Provide the [x, y] coordinate of the cell's center where the given text is located.  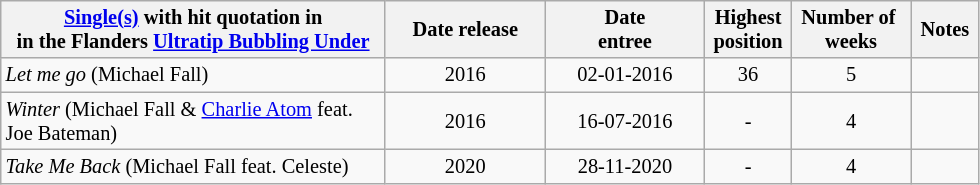
Notes [946, 30]
2020 [465, 167]
Date entree [625, 30]
Single(s) with hit quotation in in the Flanders Ultratip Bubbling Under [194, 30]
Take Me Back (Michael Fall feat. Celeste) [194, 167]
Number of weeks [850, 30]
Date release [465, 30]
28-11-2020 [625, 167]
5 [850, 75]
36 [748, 75]
Let me go (Michael Fall) [194, 75]
Winter (Michael Fall & Charlie Atom feat. Joe Bateman) [194, 121]
16-07-2016 [625, 121]
Highest position [748, 30]
02-01-2016 [625, 75]
